Locate the cell with the specified text and output its [x, y] center coordinate. 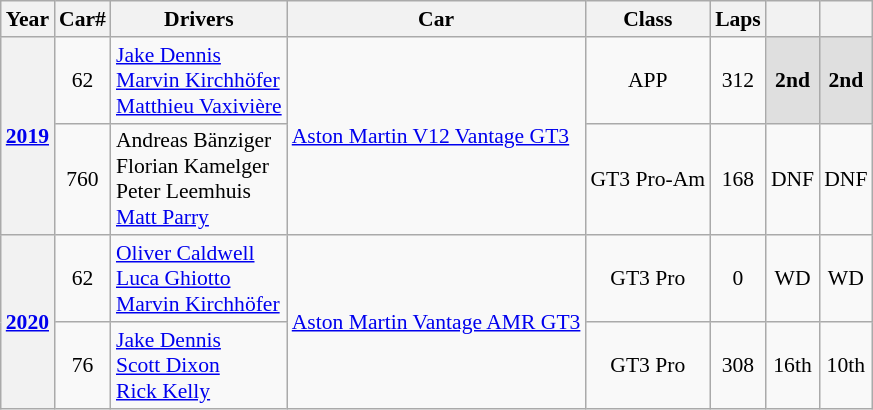
168 [738, 179]
APP [648, 80]
Oliver Caldwell Luca Ghiotto Marvin Kirchhöfer [199, 280]
312 [738, 80]
2019 [28, 136]
Drivers [199, 19]
Andreas Bänziger Florian Kamelger Peter Leemhuis Matt Parry [199, 179]
Car [436, 19]
Aston Martin Vantage AMR GT3 [436, 322]
76 [82, 366]
2020 [28, 322]
Car# [82, 19]
Aston Martin V12 Vantage GT3 [436, 136]
Jake Dennis Scott Dixon Rick Kelly [199, 366]
Jake Dennis Marvin Kirchhöfer Matthieu Vaxivière [199, 80]
Year [28, 19]
0 [738, 280]
Class [648, 19]
10th [846, 366]
308 [738, 366]
16th [792, 366]
760 [82, 179]
GT3 Pro-Am [648, 179]
Laps [738, 19]
